Capture the cell that displays the provided text and extract its (X, Y) central coordinate. 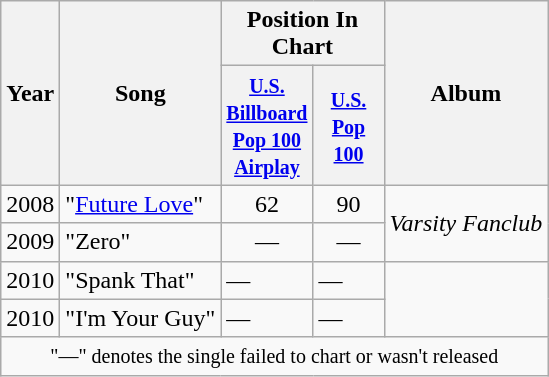
"—" denotes the single failed to chart or wasn't released (274, 356)
2008 (30, 204)
"Spank That" (140, 280)
Year (30, 93)
U.S. Billboard Pop 100 Airplay (267, 126)
62 (267, 204)
Position In Chart (302, 34)
U.S. Pop 100 (348, 126)
"Future Love" (140, 204)
"I'm Your Guy" (140, 318)
2009 (30, 242)
Song (140, 93)
"Zero" (140, 242)
90 (348, 204)
Album (466, 93)
Varsity Fanclub (466, 223)
